From the cell containing the given text, extract its center point as (X, Y) coordinate. 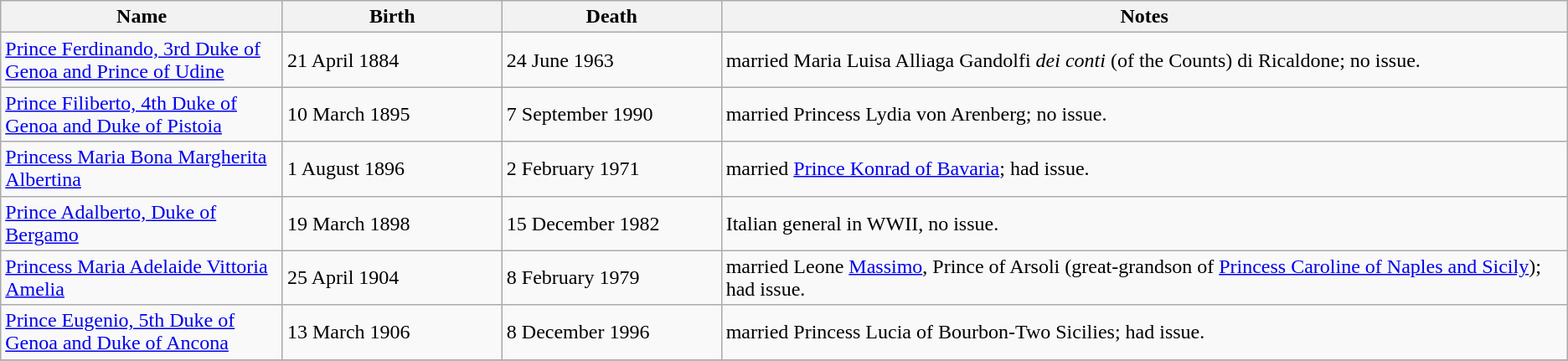
8 February 1979 (611, 278)
Name (142, 17)
Prince Ferdinando, 3rd Duke of Genoa and Prince of Udine (142, 60)
married Prince Konrad of Bavaria; had issue. (1144, 169)
married Leone Massimo, Prince of Arsoli (great-grandson of Princess Caroline of Naples and Sicily); had issue. (1144, 278)
Prince Adalberto, Duke of Bergamo (142, 223)
married Princess Lydia von Arenberg; no issue. (1144, 114)
25 April 1904 (392, 278)
2 February 1971 (611, 169)
Princess Maria Bona Margherita Albertina (142, 169)
Notes (1144, 17)
10 March 1895 (392, 114)
Prince Eugenio, 5th Duke of Genoa and Duke of Ancona (142, 332)
Birth (392, 17)
8 December 1996 (611, 332)
Death (611, 17)
Princess Maria Adelaide Vittoria Amelia (142, 278)
Italian general in WWII, no issue. (1144, 223)
15 December 1982 (611, 223)
married Maria Luisa Alliaga Gandolfi dei conti (of the Counts) di Ricaldone; no issue. (1144, 60)
19 March 1898 (392, 223)
Prince Filiberto, 4th Duke of Genoa and Duke of Pistoia (142, 114)
24 June 1963 (611, 60)
7 September 1990 (611, 114)
married Princess Lucia of Bourbon-Two Sicilies; had issue. (1144, 332)
1 August 1896 (392, 169)
21 April 1884 (392, 60)
13 March 1906 (392, 332)
